From the cell containing the given text, extract its center point as (x, y) coordinate. 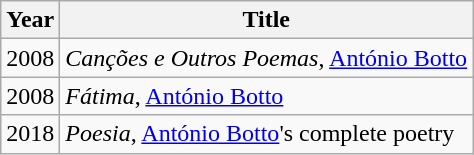
Year (30, 20)
Canções e Outros Poemas, António Botto (266, 58)
2018 (30, 134)
Title (266, 20)
Poesia, António Botto's complete poetry (266, 134)
Fátima, António Botto (266, 96)
